Identify which cell holds the provided text, then report its (x, y) central coordinate. 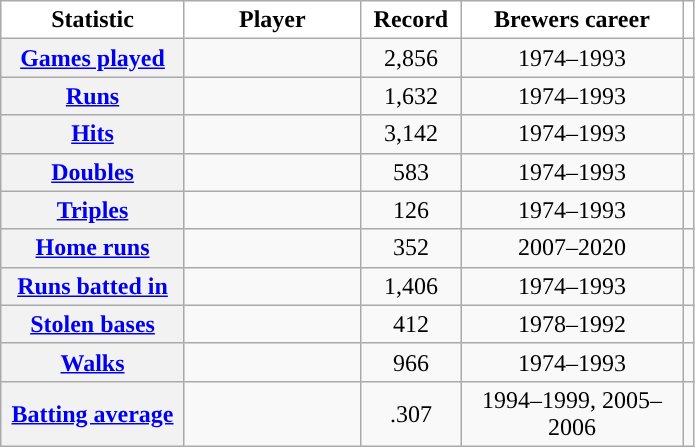
352 (410, 248)
1994–1999, 2005–2006 (572, 414)
Player (272, 20)
966 (410, 362)
1,406 (410, 286)
412 (410, 324)
Doubles (93, 172)
3,142 (410, 134)
583 (410, 172)
Batting average (93, 414)
1978–1992 (572, 324)
Statistic (93, 20)
Brewers career (572, 20)
2007–2020 (572, 248)
Runs (93, 96)
Runs batted in (93, 286)
126 (410, 210)
Games played (93, 58)
1,632 (410, 96)
Triples (93, 210)
Walks (93, 362)
Record (410, 20)
Home runs (93, 248)
2,856 (410, 58)
Hits (93, 134)
Stolen bases (93, 324)
.307 (410, 414)
